Extract the (x, y) coordinate from the center of the cell holding the provided text.  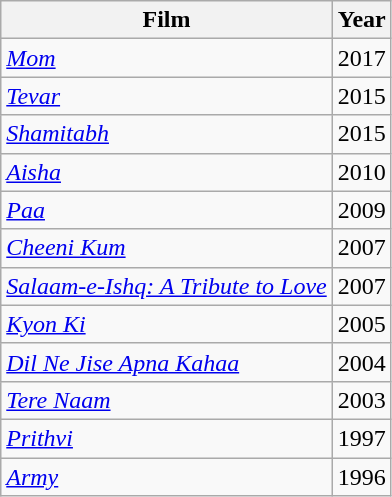
1996 (362, 477)
Mom (167, 58)
2017 (362, 58)
Paa (167, 210)
Year (362, 20)
2009 (362, 210)
Cheeni Kum (167, 248)
Tevar (167, 96)
2004 (362, 362)
Dil Ne Jise Apna Kahaa (167, 362)
2005 (362, 324)
Aisha (167, 172)
Army (167, 477)
1997 (362, 438)
2003 (362, 400)
Shamitabh (167, 134)
Salaam-e-Ishq: A Tribute to Love (167, 286)
Film (167, 20)
Prithvi (167, 438)
Kyon Ki (167, 324)
Tere Naam (167, 400)
2010 (362, 172)
